Return (x, y) of the center of cell containing provided text 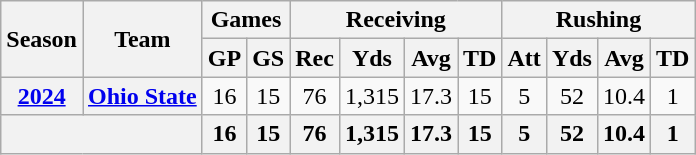
Rec (315, 58)
Rushing (598, 20)
2024 (42, 96)
Games (246, 20)
Season (42, 39)
Team (142, 39)
GS (268, 58)
Att (524, 58)
Ohio State (142, 96)
GP (224, 58)
Receiving (396, 20)
